Capture the cell that displays the provided text and extract its (x, y) central coordinate. 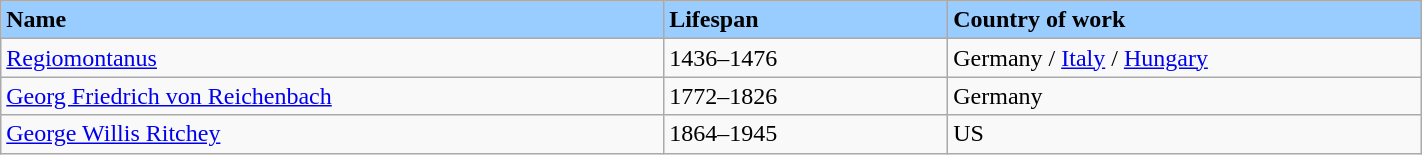
Lifespan (806, 20)
Country of work (1185, 20)
Georg Friedrich von Reichenbach (332, 96)
1864–1945 (806, 134)
Germany / Italy / Hungary (1185, 58)
George Willis Ritchey (332, 134)
1772–1826 (806, 96)
Name (332, 20)
Germany (1185, 96)
1436–1476 (806, 58)
Regiomontanus (332, 58)
US (1185, 134)
